Search for the cell housing the specified text and yield its (X, Y) center coordinate. 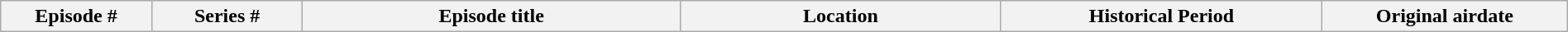
Original airdate (1444, 16)
Episode title (491, 16)
Series # (227, 16)
Episode # (76, 16)
Location (840, 16)
Historical Period (1161, 16)
